For the text-containing cell, return its midpoint in [x, y] coordinate format. 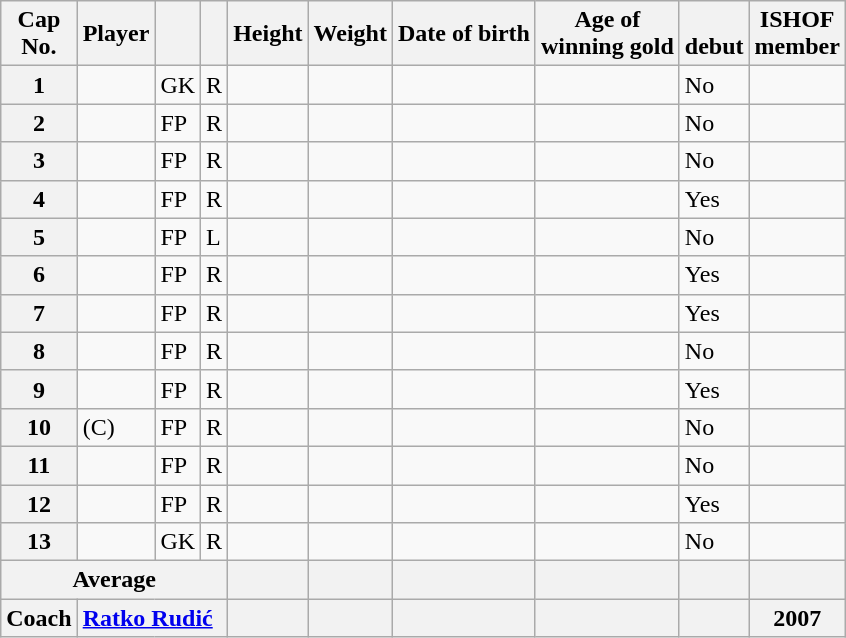
12 [39, 503]
Coach [39, 618]
13 [39, 542]
6 [39, 275]
L [214, 237]
ISHOFmember [797, 34]
2007 [797, 618]
Height [268, 34]
1 [39, 85]
Age ofwinning gold [607, 34]
2 [39, 123]
Player [116, 34]
3 [39, 161]
8 [39, 351]
4 [39, 199]
(C) [116, 427]
11 [39, 465]
5 [39, 237]
9 [39, 389]
debut [714, 34]
Weight [350, 34]
CapNo. [39, 34]
Date of birth [464, 34]
Ratko Rudić [152, 618]
7 [39, 313]
10 [39, 427]
Average [114, 580]
